Pinpoint the cell where the given text exists, returning its [x, y] midpoint coordinate. 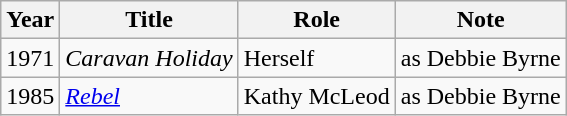
1985 [30, 96]
Herself [316, 58]
Title [149, 20]
1971 [30, 58]
Note [480, 20]
Caravan Holiday [149, 58]
Year [30, 20]
Kathy McLeod [316, 96]
Rebel [149, 96]
Role [316, 20]
